Output the [x, y] coordinate of the center of the cell containing the given text.  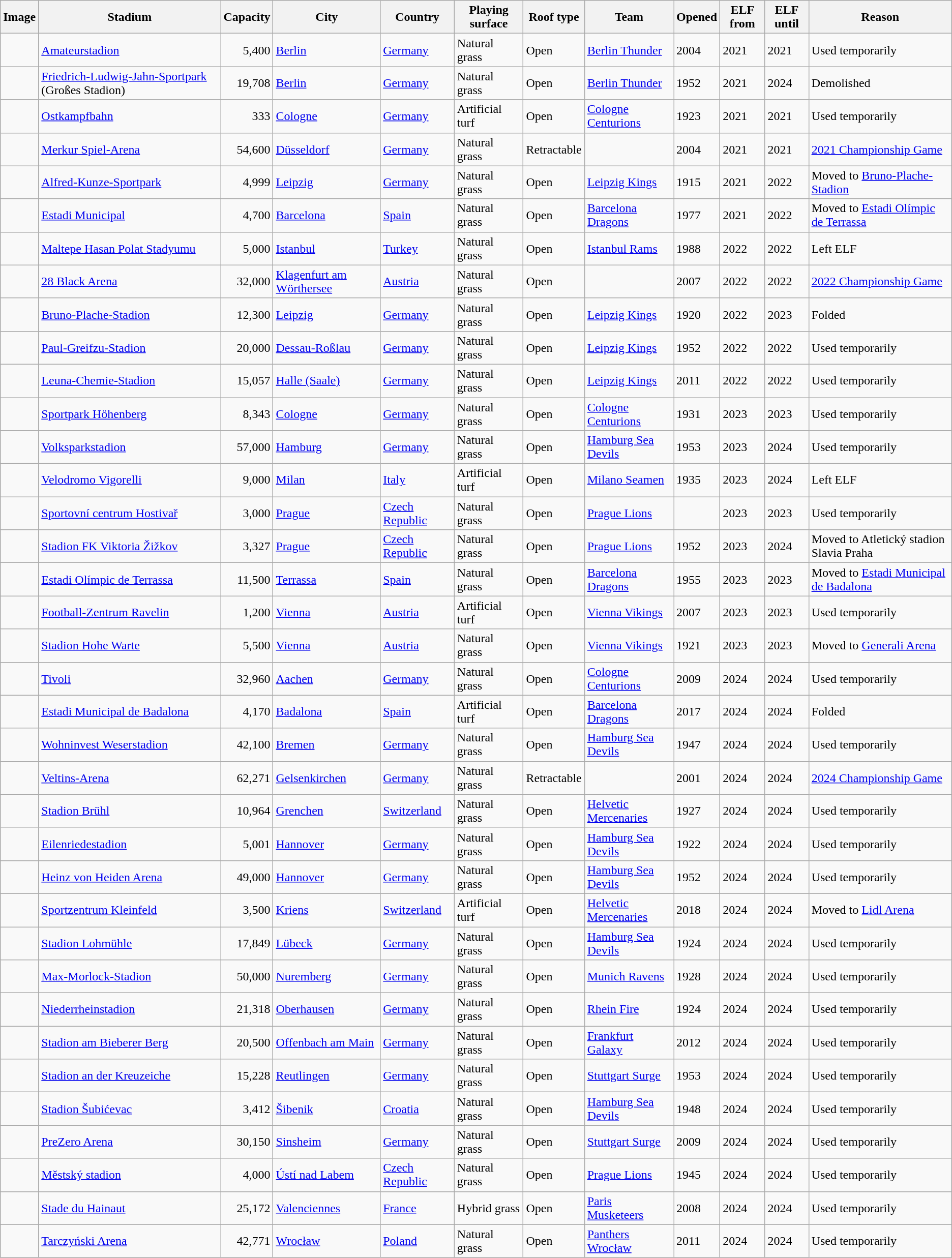
Amateurstadion [130, 50]
4,700 [247, 216]
1921 [697, 646]
City [326, 17]
Hamburg [326, 447]
Stadion Brühl [130, 811]
4,999 [247, 182]
15,228 [247, 1076]
49,000 [247, 877]
Městský stadion [130, 1175]
1923 [697, 116]
62,271 [247, 778]
Tivoli [130, 678]
Gelsenkirchen [326, 778]
Niederrheinstadion [130, 1010]
20,500 [247, 1042]
Heinz von Heiden Arena [130, 877]
Nuremberg [326, 976]
50,000 [247, 976]
5,500 [247, 646]
2012 [697, 1042]
32,960 [247, 678]
Volksparkstadion [130, 447]
15,057 [247, 380]
Sinsheim [326, 1142]
1955 [697, 580]
Max-Morlock-Stadion [130, 976]
Veltins-Arena [130, 778]
Dessau-Roßlau [326, 348]
Ostkampfbahn [130, 116]
Hybrid grass [489, 1208]
Wrocław [326, 1241]
Tarczyński Arena [130, 1241]
42,100 [247, 744]
1927 [697, 811]
3,412 [247, 1109]
Munich Ravens [629, 976]
Reutlingen [326, 1076]
Football-Zentrum Ravelin [130, 612]
2022 Championship Game [880, 282]
2018 [697, 910]
42,771 [247, 1241]
Panthers Wrocław [629, 1241]
21,318 [247, 1010]
Šibenik [326, 1109]
Image [19, 17]
Halle (Saale) [326, 380]
Paul-Greifzu-Stadion [130, 348]
Milan [326, 480]
Oberhausen [326, 1010]
Croatia [418, 1109]
Rhein Fire [629, 1010]
2001 [697, 778]
Moved to Estadi Municipal de Badalona [880, 580]
Terrassa [326, 580]
3,327 [247, 546]
57,000 [247, 447]
10,964 [247, 811]
Moved to Generali Arena [880, 646]
17,849 [247, 943]
3,000 [247, 514]
ELF until [787, 17]
Lübeck [326, 943]
Stadion Hohe Warte [130, 646]
Capacity [247, 17]
Alfred-Kunze-Sportpark [130, 182]
Estadi Municipal [130, 216]
1915 [697, 182]
2008 [697, 1208]
1977 [697, 216]
Aachen [326, 678]
1935 [697, 480]
Stadion am Bieberer Berg [130, 1042]
Estadi Municipal de Badalona [130, 712]
32,000 [247, 282]
Velodromo Vigorelli [130, 480]
Kriens [326, 910]
Offenbach am Main [326, 1042]
Demolished [880, 83]
1988 [697, 248]
Badalona [326, 712]
4,000 [247, 1175]
Stadion Lohmühle [130, 943]
Moved to Estadi Olímpic de Terrassa [880, 216]
2021 Championship Game [880, 149]
ELF from [742, 17]
Sportpark Höhenberg [130, 414]
Düsseldorf [326, 149]
Valenciennes [326, 1208]
PreZero Arena [130, 1142]
Bremen [326, 744]
Moved to Lidl Arena [880, 910]
Team [629, 17]
Stade du Hainaut [130, 1208]
28 Black Arena [130, 282]
Friedrich-Ludwig-Jahn-Sportpark (Großes Stadion) [130, 83]
Stadion an der Kreuzeiche [130, 1076]
12,300 [247, 314]
1945 [697, 1175]
Country [418, 17]
11,500 [247, 580]
Istanbul [326, 248]
Turkey [418, 248]
5,400 [247, 50]
4,170 [247, 712]
Milano Seamen [629, 480]
Ústí nad Labem [326, 1175]
25,172 [247, 1208]
1922 [697, 844]
333 [247, 116]
20,000 [247, 348]
Maltepe Hasan Polat Stadyumu [130, 248]
1948 [697, 1109]
19,708 [247, 83]
Playing surface [489, 17]
1928 [697, 976]
9,000 [247, 480]
2017 [697, 712]
54,600 [247, 149]
Merkur Spiel-Arena [130, 149]
Roof type [554, 17]
Klagenfurt am Wörthersee [326, 282]
Stadium [130, 17]
Moved to Atletický stadion Slavia Praha [880, 546]
1931 [697, 414]
1920 [697, 314]
5,000 [247, 248]
2024 Championship Game [880, 778]
Sportovní centrum Hostivař [130, 514]
Stadion FK Viktoria Žižkov [130, 546]
Barcelona [326, 216]
Leuna-Chemie-Stadion [130, 380]
Stadion Šubićevac [130, 1109]
Estadi Olímpic de Terrassa [130, 580]
Moved to Bruno-Plache-Stadion [880, 182]
France [418, 1208]
5,001 [247, 844]
Sportzentrum Kleinfeld [130, 910]
Reason [880, 17]
Opened [697, 17]
Poland [418, 1241]
Italy [418, 480]
Grenchen [326, 811]
1,200 [247, 612]
Eilenriedestadion [130, 844]
8,343 [247, 414]
Frankfurt Galaxy [629, 1042]
1947 [697, 744]
Bruno-Plache-Stadion [130, 314]
30,150 [247, 1142]
Wohninvest Weserstadion [130, 744]
Paris Musketeers [629, 1208]
Istanbul Rams [629, 248]
3,500 [247, 910]
